Extract the (x, y) coordinate from the center of the cell holding the provided text.  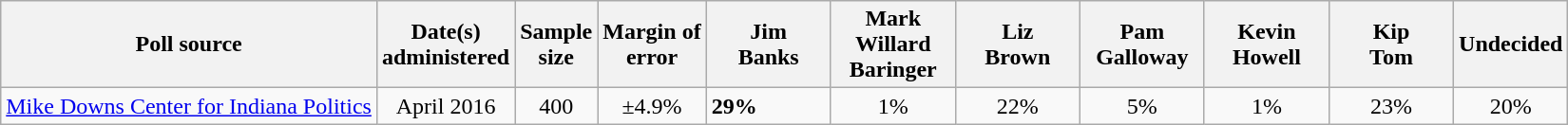
Mike Downs Center for Indiana Politics (189, 106)
20% (1511, 106)
JimBanks (768, 45)
PamGalloway (1142, 45)
Date(s)administered (445, 45)
5% (1142, 106)
KevinHowell (1266, 45)
Samplesize (557, 45)
LizBrown (1017, 45)
April 2016 (445, 106)
29% (768, 106)
23% (1391, 106)
22% (1017, 106)
400 (557, 106)
Margin oferror (652, 45)
±4.9% (652, 106)
KipTom (1391, 45)
Poll source (189, 45)
Undecided (1511, 45)
Mark WillardBaringer (893, 45)
